Return the (x, y) coordinate for the center point of the cell that contains the specified text.  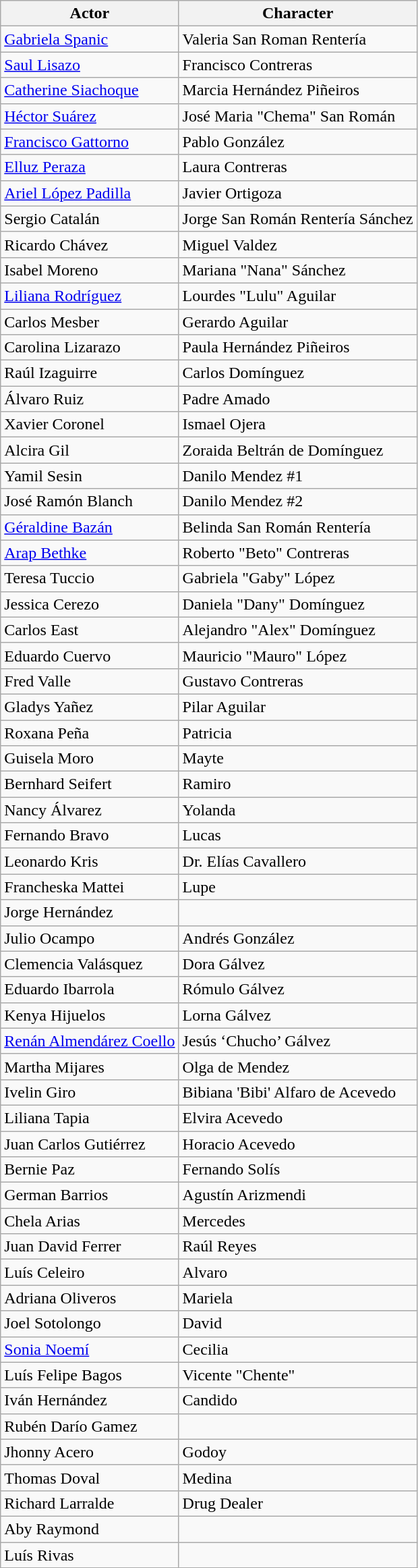
José Maria "Chema" San Román (298, 116)
Mayte (298, 759)
Ramiro (298, 784)
Rómulo Gálvez (298, 990)
Liliana Tapia (90, 1118)
Agustín Arizmendi (298, 1195)
Iván Hernández (90, 1401)
Luís Rivas (90, 1555)
Cecilia (298, 1349)
Ivelin Giro (90, 1092)
Kenya Hijuelos (90, 1015)
Dora Gálvez (298, 964)
Gabriela Spanic (90, 39)
Eduardo Ibarrola (90, 990)
Sergio Catalán (90, 219)
Gerardo Aguilar (298, 322)
Bernhard Seifert (90, 784)
Fernando Solís (298, 1170)
Mercedes (298, 1221)
Jorge San Román Rentería Sánchez (298, 219)
Valeria San Roman Rentería (298, 39)
Bibiana 'Bibi' Alfaro de Acevedo (298, 1092)
Gladys Yañez (90, 707)
Francheska Mattei (90, 887)
Daniela "Dany" Domínguez (298, 604)
Carolina Lizarazo (90, 348)
Géraldine Bazán (90, 527)
Catherine Siachoque (90, 90)
Gustavo Contreras (298, 681)
Laura Contreras (298, 167)
Candido (298, 1401)
Danilo Mendez #1 (298, 476)
Jorge Hernández (90, 913)
Pilar Aguilar (298, 707)
Raúl Izaguirre (90, 373)
Luís Felipe Bagos (90, 1375)
Fred Valle (90, 681)
Renán Almendárez Coello (90, 1041)
Mauricio "Mauro" López (298, 655)
Andrés González (298, 938)
Ricardo Chávez (90, 244)
Medina (298, 1478)
Yolanda (298, 810)
Paula Hernández Piñeiros (298, 348)
Miguel Valdez (298, 244)
Francisco Gattorno (90, 142)
Patricia (298, 732)
Actor (90, 13)
Belinda San Román Rentería (298, 527)
Danilo Mendez #2 (298, 502)
Jhonny Acero (90, 1452)
Juan Carlos Gutiérrez (90, 1144)
Chela Arias (90, 1221)
Elvira Acevedo (298, 1118)
Fernando Bravo (90, 836)
Bernie Paz (90, 1170)
José Ramón Blanch (90, 502)
Joel Sotolongo (90, 1324)
Richard Larralde (90, 1503)
Saul Lisazo (90, 65)
Zoraida Beltrán de Domínguez (298, 450)
Julio Ocampo (90, 938)
Carlos Mesber (90, 322)
Carlos Domínguez (298, 373)
Horacio Acevedo (298, 1144)
Roxana Peña (90, 732)
Eduardo Cuervo (90, 655)
Yamil Sesin (90, 476)
Pablo González (298, 142)
Luís Celeiro (90, 1272)
Francisco Contreras (298, 65)
Alvaro (298, 1272)
Padre Amado (298, 399)
Xavier Coronel (90, 425)
Mariana "Nana" Sánchez (298, 270)
Lucas (298, 836)
Arap Bethke (90, 553)
Teresa Tuccio (90, 578)
Alcira Gil (90, 450)
Javier Ortigoza (298, 193)
Jesús ‘Chucho’ Gálvez (298, 1041)
Godoy (298, 1452)
Roberto "Beto" Contreras (298, 553)
Gabriela "Gaby" López (298, 578)
Dr. Elías Cavallero (298, 861)
Sonia Noemí (90, 1349)
Héctor Suárez (90, 116)
Guisela Moro (90, 759)
Vicente "Chente" (298, 1375)
Leonardo Kris (90, 861)
Ismael Ojera (298, 425)
Liliana Rodríguez (90, 296)
Raúl Reyes (298, 1247)
Carlos East (90, 630)
Thomas Doval (90, 1478)
Lupe (298, 887)
Ariel López Padilla (90, 193)
Mariela (298, 1298)
Olga de Mendez (298, 1066)
Aby Raymond (90, 1529)
Isabel Moreno (90, 270)
Lourdes "Lulu" Aguilar (298, 296)
Elluz Peraza (90, 167)
Character (298, 13)
German Barrios (90, 1195)
Alejandro "Alex" Domínguez (298, 630)
Nancy Álvarez (90, 810)
Adriana Oliveros (90, 1298)
Clemencia Valásquez (90, 964)
David (298, 1324)
Jessica Cerezo (90, 604)
Lorna Gálvez (298, 1015)
Marcia Hernández Piñeiros (298, 90)
Rubén Darío Gamez (90, 1426)
Juan David Ferrer (90, 1247)
Drug Dealer (298, 1503)
Martha Mijares (90, 1066)
Álvaro Ruiz (90, 399)
